Return [X, Y] of the center of cell containing provided text 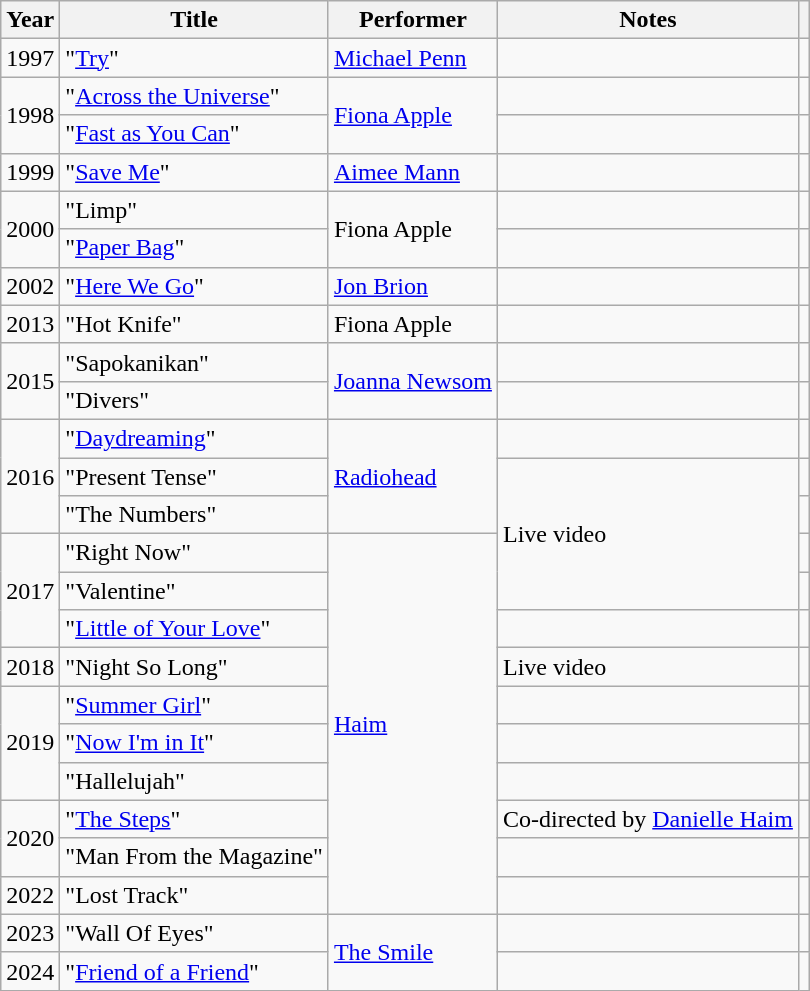
"Divers" [194, 400]
1998 [30, 115]
2013 [30, 324]
"Present Tense" [194, 477]
"Little of Your Love" [194, 629]
2020 [30, 838]
"Try" [194, 58]
2017 [30, 591]
Michael Penn [412, 58]
"Man From the Magazine" [194, 857]
"Sapokanikan" [194, 362]
The Smile [412, 952]
Co-directed by Danielle Haim [648, 819]
2022 [30, 895]
2019 [30, 743]
"Daydreaming" [194, 438]
1997 [30, 58]
2023 [30, 933]
2024 [30, 971]
Radiohead [412, 476]
Notes [648, 20]
"The Steps" [194, 819]
"Fast as You Can" [194, 134]
"Paper Bag" [194, 248]
Aimee Mann [412, 172]
2018 [30, 667]
Title [194, 20]
"Here We Go" [194, 286]
Year [30, 20]
"Hot Knife" [194, 324]
"Valentine" [194, 591]
"Night So Long" [194, 667]
"Limp" [194, 210]
"Friend of a Friend" [194, 971]
"Save Me" [194, 172]
"Now I'm in It" [194, 743]
Jon Brion [412, 286]
"The Numbers" [194, 515]
Performer [412, 20]
2000 [30, 229]
2016 [30, 476]
1999 [30, 172]
Joanna Newsom [412, 381]
"Across the Universe" [194, 96]
"Hallelujah" [194, 781]
"Right Now" [194, 553]
"Lost Track" [194, 895]
Haim [412, 724]
2002 [30, 286]
"Summer Girl" [194, 705]
"Wall Of Eyes" [194, 933]
2015 [30, 381]
